Identify which cell holds the provided text, then report its (x, y) central coordinate. 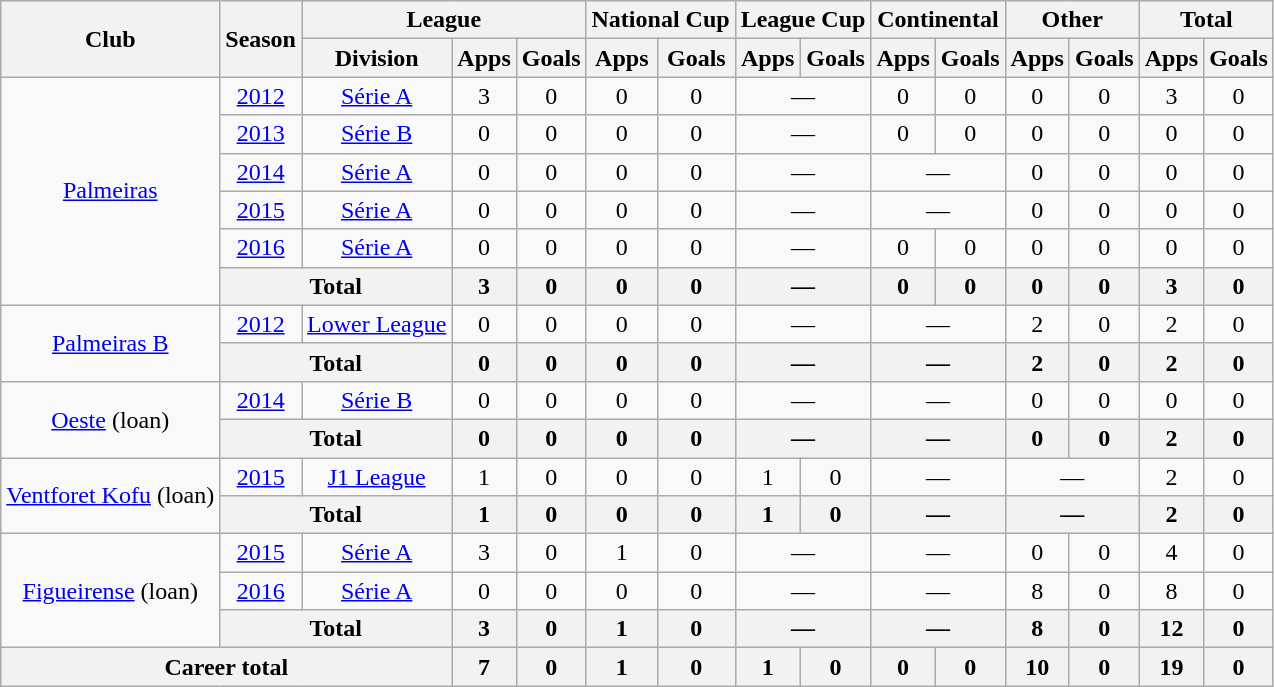
4 (1171, 553)
Lower League (377, 324)
Club (110, 39)
2013 (261, 134)
J1 League (377, 477)
Season (261, 39)
League (444, 20)
10 (1037, 667)
Figueirense (loan) (110, 591)
Palmeiras (110, 191)
Other (1072, 20)
19 (1171, 667)
Career total (226, 667)
Division (377, 58)
Oeste (loan) (110, 419)
Ventforet Kofu (loan) (110, 496)
League Cup (803, 20)
7 (484, 667)
Palmeiras B (110, 343)
Continental (938, 20)
12 (1171, 629)
National Cup (660, 20)
